Extract the [x, y] coordinate from the center of the cell holding the provided text.  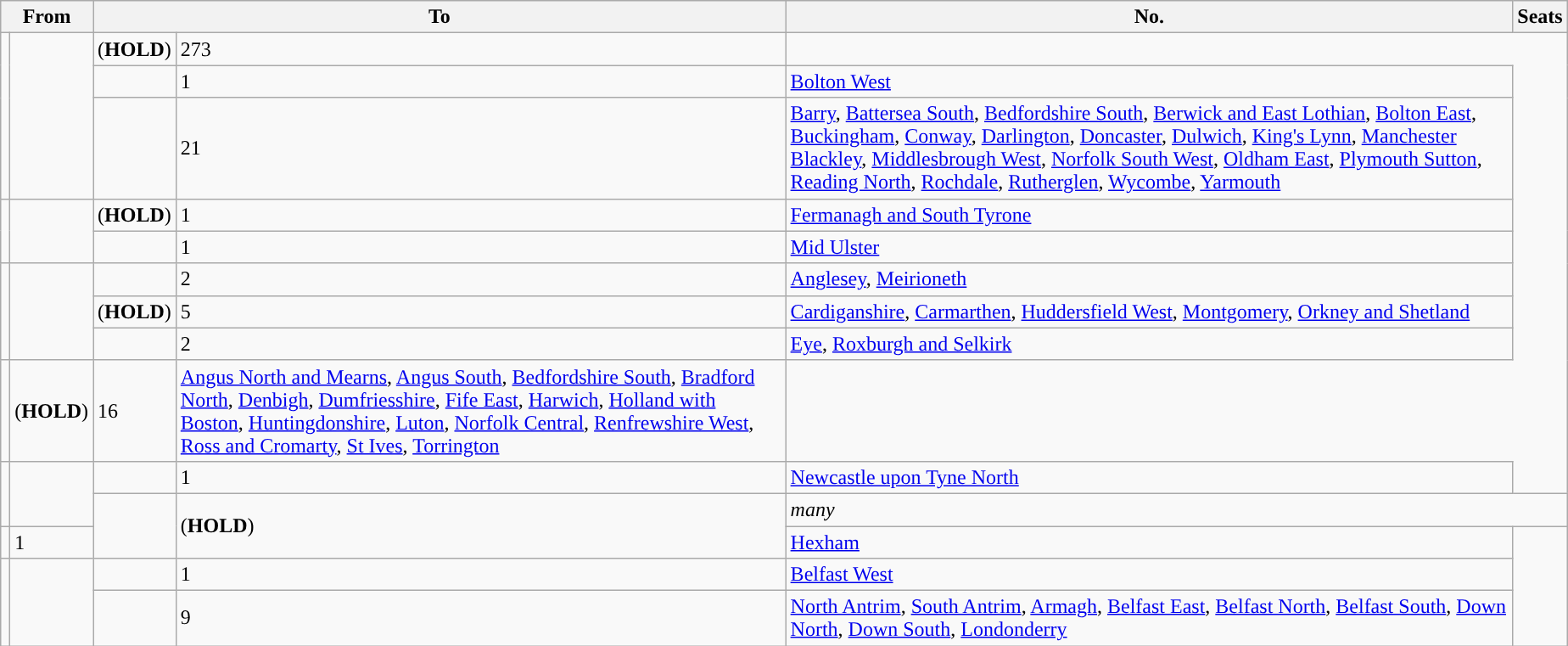
Mid Ulster [1149, 247]
many [1176, 509]
To [440, 17]
273 [480, 49]
Eye, Roxburgh and Selkirk [1149, 344]
Belfast West [1149, 575]
9 [480, 618]
North Antrim, South Antrim, Armagh, Belfast East, Belfast North, Belfast South, Down North, Down South, Londonderry [1149, 618]
Seats [1540, 17]
Anglesey, Meirioneth [1149, 279]
16 [135, 411]
No. [1149, 17]
Newcastle upon Tyne North [1149, 477]
Cardiganshire, Carmarthen, Huddersfield West, Montgomery, Orkney and Shetland [1149, 312]
Fermanagh and South Tyrone [1149, 215]
Hexham [1149, 542]
5 [480, 312]
Bolton West [1149, 81]
21 [480, 148]
From [48, 17]
